Capture the cell that displays the provided text and extract its (X, Y) central coordinate. 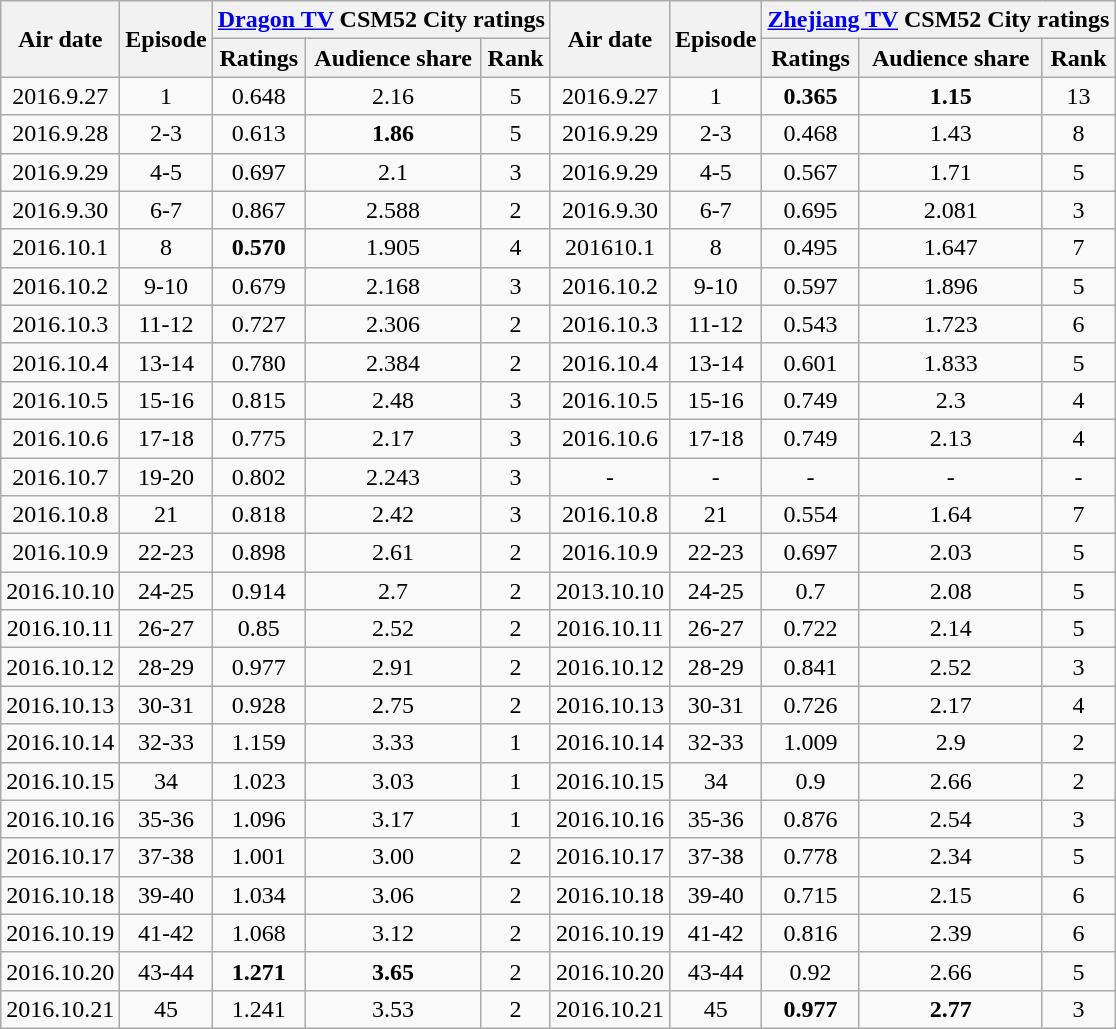
1.096 (258, 819)
Dragon TV CSM52 City ratings (381, 20)
0.601 (810, 362)
1.001 (258, 857)
3.03 (392, 781)
2.42 (392, 515)
2.54 (950, 819)
0.613 (258, 134)
1.009 (810, 743)
2.61 (392, 553)
3.00 (392, 857)
2016.9.28 (60, 134)
1.159 (258, 743)
0.9 (810, 781)
2013.10.10 (610, 591)
2.588 (392, 210)
1.241 (258, 1009)
3.17 (392, 819)
0.554 (810, 515)
2.08 (950, 591)
2.77 (950, 1009)
0.775 (258, 438)
0.928 (258, 705)
0.914 (258, 591)
13 (1078, 96)
0.679 (258, 286)
3.12 (392, 933)
2.13 (950, 438)
3.53 (392, 1009)
19-20 (166, 477)
3.65 (392, 971)
0.726 (810, 705)
2.34 (950, 857)
1.271 (258, 971)
2.384 (392, 362)
0.818 (258, 515)
0.365 (810, 96)
0.715 (810, 895)
0.816 (810, 933)
2.16 (392, 96)
1.068 (258, 933)
0.695 (810, 210)
2.1 (392, 172)
1.43 (950, 134)
1.905 (392, 248)
2.306 (392, 324)
2.15 (950, 895)
0.570 (258, 248)
2.75 (392, 705)
2.3 (950, 400)
0.841 (810, 667)
0.867 (258, 210)
0.92 (810, 971)
0.722 (810, 629)
2016.10.7 (60, 477)
0.567 (810, 172)
2.081 (950, 210)
0.727 (258, 324)
0.543 (810, 324)
0.648 (258, 96)
0.495 (810, 248)
1.023 (258, 781)
1.647 (950, 248)
1.64 (950, 515)
201610.1 (610, 248)
0.780 (258, 362)
2.91 (392, 667)
1.896 (950, 286)
2.7 (392, 591)
3.06 (392, 895)
2016.10.1 (60, 248)
0.898 (258, 553)
1.71 (950, 172)
1.034 (258, 895)
2.14 (950, 629)
0.778 (810, 857)
0.815 (258, 400)
0.876 (810, 819)
1.723 (950, 324)
2.39 (950, 933)
1.15 (950, 96)
0.85 (258, 629)
2.243 (392, 477)
2.03 (950, 553)
1.86 (392, 134)
Zhejiang TV CSM52 City ratings (938, 20)
2.9 (950, 743)
0.7 (810, 591)
0.468 (810, 134)
2016.10.10 (60, 591)
3.33 (392, 743)
0.802 (258, 477)
1.833 (950, 362)
2.48 (392, 400)
0.597 (810, 286)
2.168 (392, 286)
